Return [X, Y] of the center of cell containing provided text 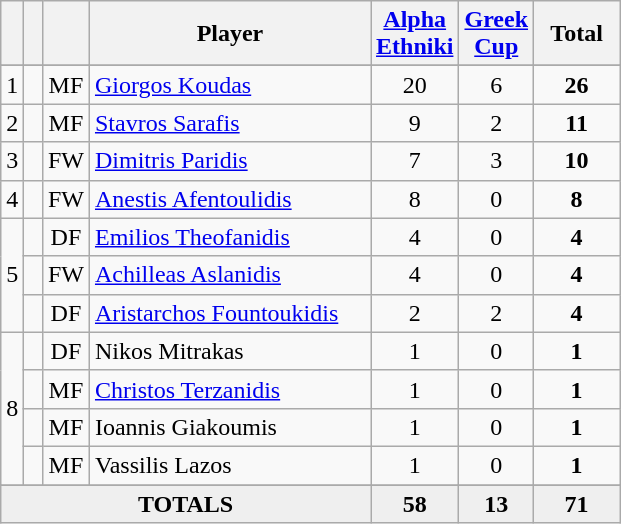
10 [577, 161]
TOTALS [186, 503]
Christos Terzanidis [230, 389]
Vassilis Lazos [230, 465]
11 [577, 123]
Ioannis Giakoumis [230, 427]
Nikos Mitrakas [230, 351]
Dimitris Paridis [230, 161]
Aristarchos Fountoukidis [230, 313]
Achilleas Aslanidis [230, 275]
26 [577, 85]
5 [12, 275]
Giorgos Koudas [230, 85]
20 [414, 85]
9 [414, 123]
Alpha Ethniki [414, 34]
Emilios Theofanidis [230, 237]
Stavros Sarafis [230, 123]
71 [577, 503]
Greek Cup [496, 34]
Player [230, 34]
13 [496, 503]
Total [577, 34]
58 [414, 503]
7 [414, 161]
Anestis Afentoulidis [230, 199]
6 [496, 85]
